Identify which cell holds the provided text, then report its [x, y] central coordinate. 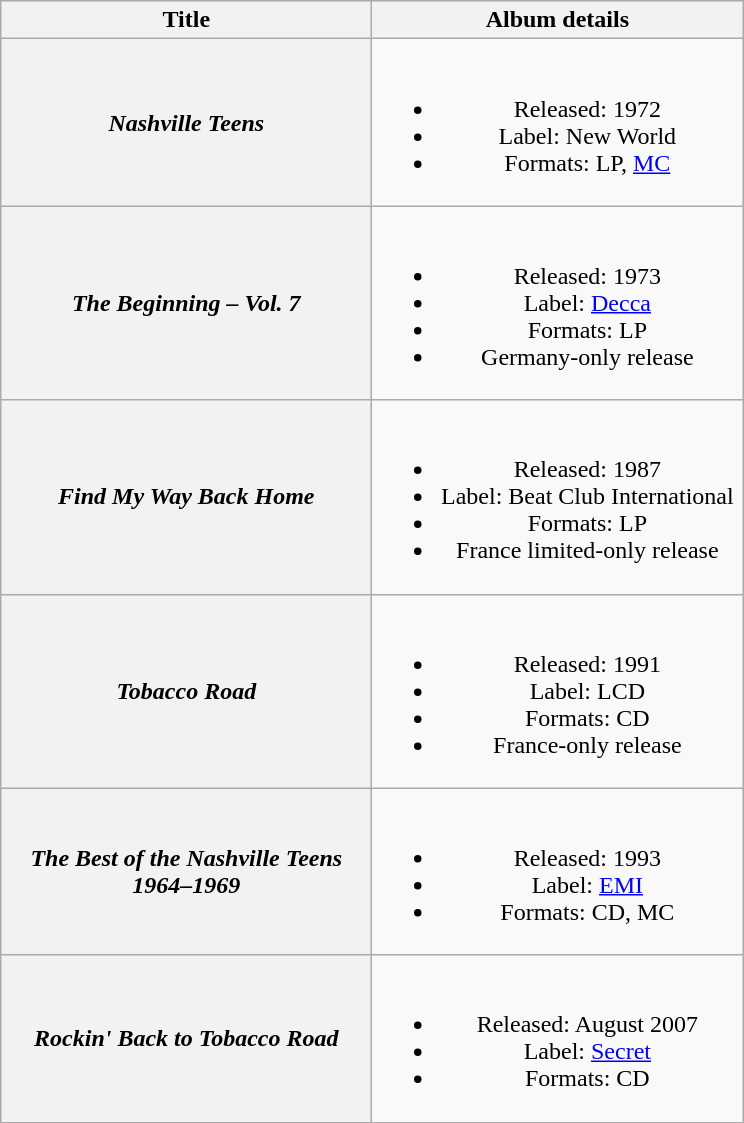
Released: 1973Label: DeccaFormats: LPGermany-only release [558, 303]
Tobacco Road [186, 691]
Album details [558, 20]
Released: 1991Label: LCDFormats: CDFrance-only release [558, 691]
The Best of the Nashville Teens 1964–1969 [186, 872]
Title [186, 20]
Released: 1993Label: EMIFormats: CD, MC [558, 872]
Nashville Teens [186, 122]
Released: August 2007Label: SecretFormats: CD [558, 1038]
Released: 1987Label: Beat Club InternationalFormats: LPFrance limited-only release [558, 497]
Released: 1972Label: New WorldFormats: LP, MC [558, 122]
The Beginning – Vol. 7 [186, 303]
Find My Way Back Home [186, 497]
Rockin' Back to Tobacco Road [186, 1038]
